Detect which cell encompasses the target text, then output its [X, Y] center coordinate. 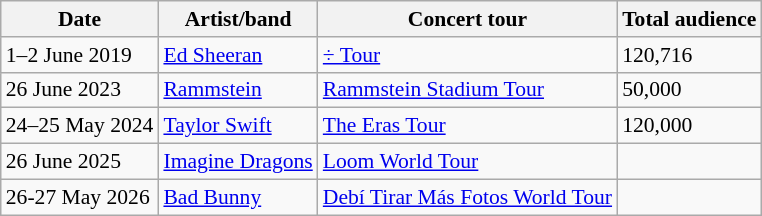
Date [80, 19]
26 June 2025 [80, 162]
50,000 [689, 90]
Taylor Swift [238, 126]
Rammstein [238, 90]
120,716 [689, 55]
Concert tour [468, 19]
Rammstein Stadium Tour [468, 90]
120,000 [689, 126]
26 June 2023 [80, 90]
Ed Sheeran [238, 55]
Artist/band [238, 19]
Imagine Dragons [238, 162]
26-27 May 2026 [80, 197]
Bad Bunny [238, 197]
Loom World Tour [468, 162]
The Eras Tour [468, 126]
÷ Tour [468, 55]
24–25 May 2024 [80, 126]
1–2 June 2019 [80, 55]
Debí Tirar Más Fotos World Tour [468, 197]
Total audience [689, 19]
